Capture the cell that displays the provided text and extract its (x, y) central coordinate. 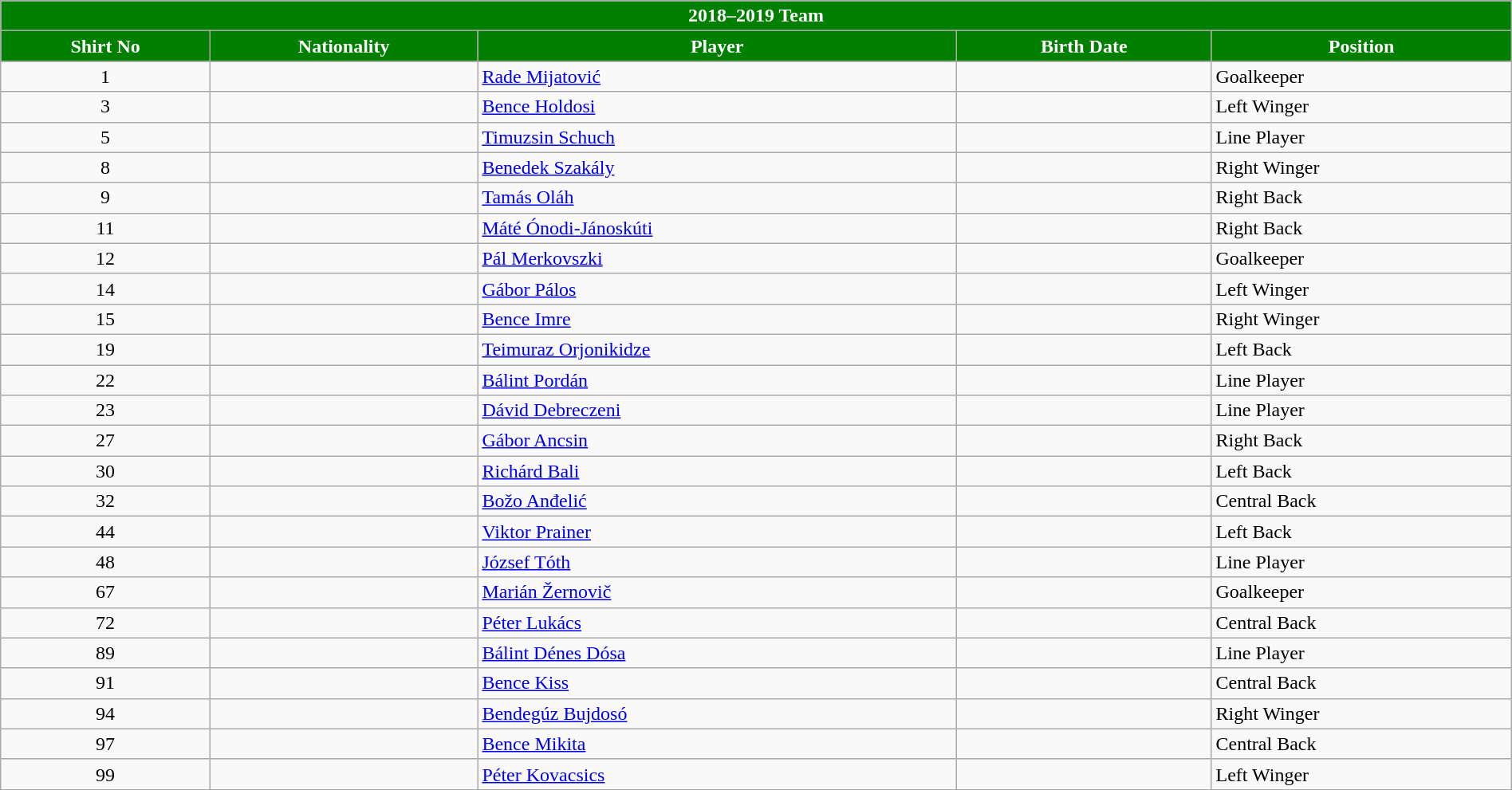
22 (105, 380)
Bence Mikita (718, 744)
15 (105, 319)
89 (105, 653)
67 (105, 592)
Rade Mijatović (718, 77)
Bence Imre (718, 319)
Birth Date (1083, 46)
Viktor Prainer (718, 532)
Péter Kovacsics (718, 774)
Timuzsin Schuch (718, 137)
5 (105, 137)
Gábor Ancsin (718, 441)
Bálint Dénes Dósa (718, 653)
Benedek Szakály (718, 167)
1 (105, 77)
12 (105, 258)
Gábor Pálos (718, 289)
Máté Ónodi-Jánoskúti (718, 228)
97 (105, 744)
Richárd Bali (718, 471)
94 (105, 713)
2018–2019 Team (756, 16)
23 (105, 411)
Tamás Oláh (718, 198)
32 (105, 501)
91 (105, 683)
48 (105, 562)
Péter Lukács (718, 623)
József Tóth (718, 562)
Bence Kiss (718, 683)
Božo Anđelić (718, 501)
3 (105, 107)
Teimuraz Orjonikidze (718, 349)
Marián Žernovič (718, 592)
9 (105, 198)
Bálint Pordán (718, 380)
99 (105, 774)
Nationality (344, 46)
Position (1361, 46)
44 (105, 532)
Player (718, 46)
30 (105, 471)
Shirt No (105, 46)
72 (105, 623)
Bendegúz Bujdosó (718, 713)
Bence Holdosi (718, 107)
27 (105, 441)
19 (105, 349)
Dávid Debreczeni (718, 411)
8 (105, 167)
11 (105, 228)
Pál Merkovszki (718, 258)
14 (105, 289)
